Find where the given text appears and provide that cell's center as (x, y) coordinate. 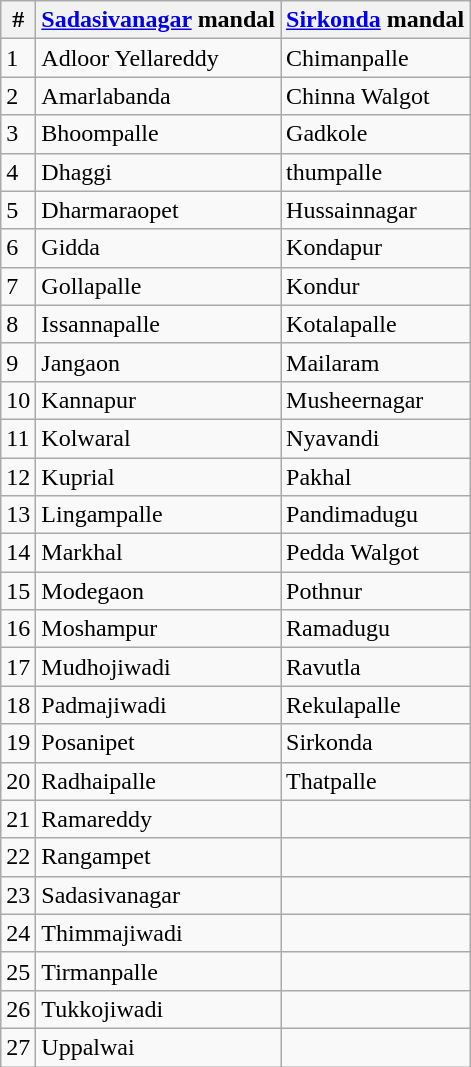
# (18, 20)
Pedda Walgot (376, 553)
17 (18, 667)
Sirkonda mandal (376, 20)
Ravutla (376, 667)
Kuprial (158, 477)
Thimmajiwadi (158, 933)
7 (18, 286)
Tirmanpalle (158, 971)
Pothnur (376, 591)
Ramareddy (158, 819)
Dhaggi (158, 172)
Kondur (376, 286)
Uppalwai (158, 1047)
22 (18, 857)
Sadasivanagar (158, 895)
26 (18, 1009)
13 (18, 515)
6 (18, 248)
24 (18, 933)
5 (18, 210)
Kannapur (158, 400)
Padmajiwadi (158, 705)
Modegaon (158, 591)
12 (18, 477)
10 (18, 400)
Sadasivanagar mandal (158, 20)
19 (18, 743)
Chimanpalle (376, 58)
Dharmaraopet (158, 210)
Issannapalle (158, 324)
9 (18, 362)
Moshampur (158, 629)
Jangaon (158, 362)
Bhoompalle (158, 134)
Adloor Yellareddy (158, 58)
Ramadugu (376, 629)
2 (18, 96)
Nyavandi (376, 438)
Pandimadugu (376, 515)
Sirkonda (376, 743)
14 (18, 553)
Gidda (158, 248)
Lingampalle (158, 515)
Tukkojiwadi (158, 1009)
Mailaram (376, 362)
27 (18, 1047)
Posanipet (158, 743)
Kotalapalle (376, 324)
Musheernagar (376, 400)
Thatpalle (376, 781)
1 (18, 58)
Radhaipalle (158, 781)
Markhal (158, 553)
Gadkole (376, 134)
15 (18, 591)
16 (18, 629)
8 (18, 324)
11 (18, 438)
Rekulapalle (376, 705)
Mudhojiwadi (158, 667)
18 (18, 705)
21 (18, 819)
3 (18, 134)
Pakhal (376, 477)
Gollapalle (158, 286)
Kondapur (376, 248)
Hussainnagar (376, 210)
Kolwaral (158, 438)
Rangampet (158, 857)
thumpalle (376, 172)
Chinna Walgot (376, 96)
20 (18, 781)
23 (18, 895)
Amarlabanda (158, 96)
25 (18, 971)
4 (18, 172)
